Output the [X, Y] coordinate of the center of the cell containing the given text.  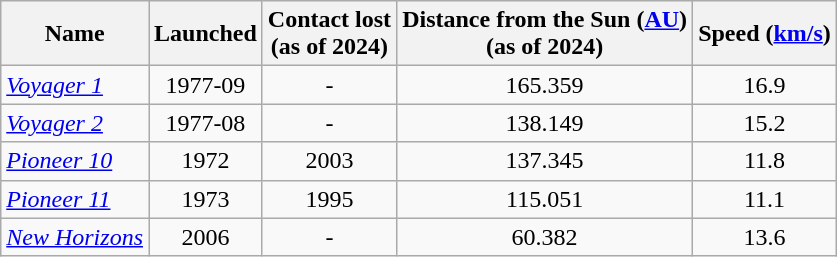
Contact lost(as of 2024) [329, 34]
Launched [205, 34]
1973 [205, 199]
Distance from the Sun (AU)(as of 2024) [545, 34]
Pioneer 10 [75, 161]
1977-09 [205, 85]
2006 [205, 237]
Voyager 1 [75, 85]
Speed (km/s) [765, 34]
137.345 [545, 161]
Pioneer 11 [75, 199]
138.149 [545, 123]
60.382 [545, 237]
165.359 [545, 85]
2003 [329, 161]
1972 [205, 161]
15.2 [765, 123]
1995 [329, 199]
16.9 [765, 85]
11.8 [765, 161]
11.1 [765, 199]
115.051 [545, 199]
Name [75, 34]
13.6 [765, 237]
1977-08 [205, 123]
New Horizons [75, 237]
Voyager 2 [75, 123]
